For the text-containing cell, return its midpoint in [x, y] coordinate format. 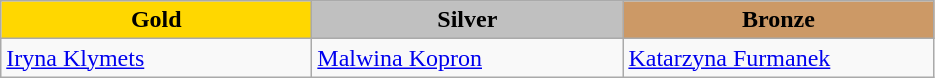
Malwina Kopron [468, 58]
Katarzyna Furmanek [778, 58]
Bronze [778, 20]
Silver [468, 20]
Gold [156, 20]
Iryna Klymets [156, 58]
